Pinpoint the cell where the given text exists, returning its [X, Y] midpoint coordinate. 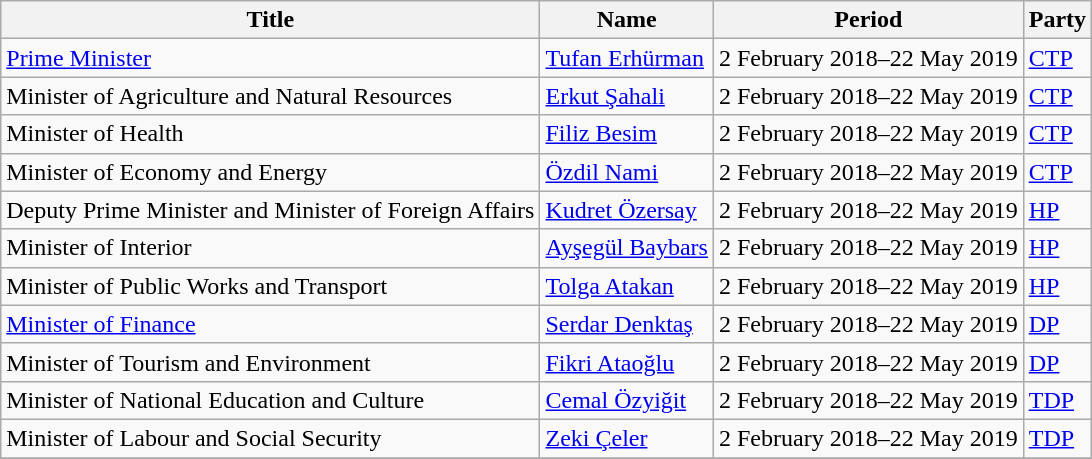
Tufan Erhürman [627, 58]
Minister of Economy and Energy [270, 172]
Fikri Ataoğlu [627, 362]
Minister of Interior [270, 248]
Zeki Çeler [627, 438]
Deputy Prime Minister and Minister of Foreign Affairs [270, 210]
Özdil Nami [627, 172]
Minister of Labour and Social Security [270, 438]
Minister of National Education and Culture [270, 400]
Minister of Agriculture and Natural Resources [270, 96]
Erkut Şahali [627, 96]
Ayşegül Baybars [627, 248]
Tolga Atakan [627, 286]
Minister of Finance [270, 324]
Minister of Tourism and Environment [270, 362]
Kudret Özersay [627, 210]
Minister of Public Works and Transport [270, 286]
Prime Minister [270, 58]
Serdar Denktaş [627, 324]
Minister of Health [270, 134]
Party [1057, 20]
Title [270, 20]
Period [868, 20]
Cemal Özyiğit [627, 400]
Name [627, 20]
Filiz Besim [627, 134]
